Output the [X, Y] coordinate of the center of the cell containing the given text.  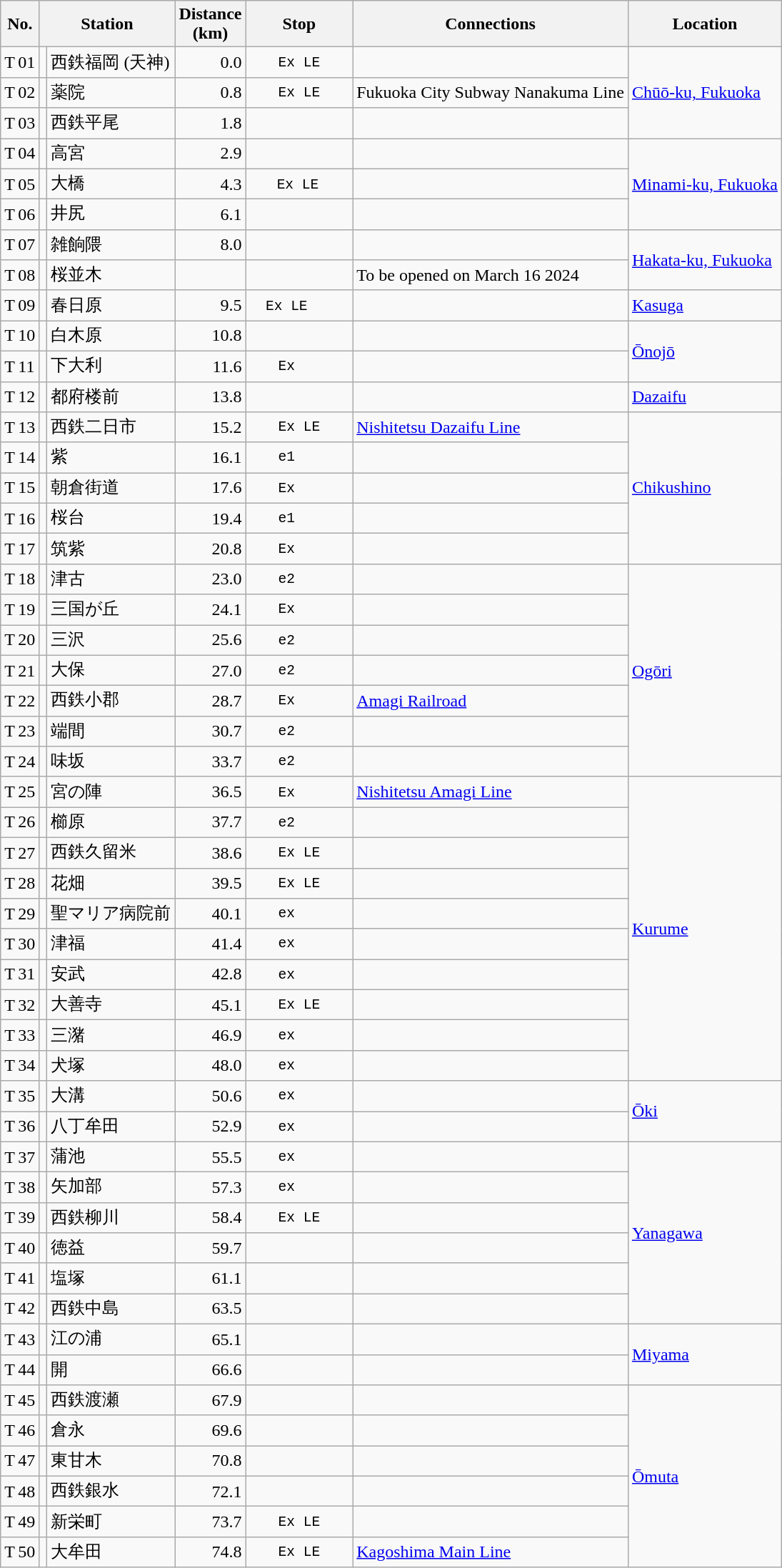
津福 [111, 944]
T 25 [20, 792]
下大利 [111, 366]
大溝 [111, 1096]
65.1 [210, 1339]
63.5 [210, 1309]
24.1 [210, 610]
Kurume [704, 929]
江の浦 [111, 1339]
桜並木 [111, 276]
67.9 [210, 1400]
13.8 [210, 397]
朝倉街道 [111, 489]
T 03 [20, 123]
Ogōri [704, 670]
大牟田 [111, 1552]
70.8 [210, 1462]
2.9 [210, 154]
48.0 [210, 1066]
69.6 [210, 1430]
西鉄久留米 [111, 853]
T 43 [20, 1339]
西鉄銀水 [111, 1492]
Nishitetsu Dazaifu Line [491, 427]
井尻 [111, 214]
Chikushino [704, 489]
Ōmuta [704, 1476]
0.8 [210, 93]
T 13 [20, 427]
T 14 [20, 457]
T 04 [20, 154]
T 37 [20, 1157]
40.1 [210, 914]
新栄町 [111, 1522]
74.8 [210, 1552]
27.0 [210, 670]
30.7 [210, 731]
25.6 [210, 640]
Amagi Railroad [491, 701]
Hakata-ku, Fukuoka [704, 260]
T 38 [20, 1187]
雑餉隈 [111, 244]
T 18 [20, 579]
38.6 [210, 853]
花畑 [111, 883]
4.3 [210, 184]
津古 [111, 579]
Yanagawa [704, 1233]
T 46 [20, 1430]
6.1 [210, 214]
西鉄小郡 [111, 701]
T 50 [20, 1552]
西鉄平尾 [111, 123]
T 09 [20, 306]
Miyama [704, 1354]
Minami-ku, Fukuoka [704, 184]
T 17 [20, 549]
T 21 [20, 670]
西鉄二日市 [111, 427]
Kagoshima Main Line [491, 1552]
大橋 [111, 184]
0.0 [210, 63]
T 49 [20, 1522]
17.6 [210, 489]
73.7 [210, 1522]
23.0 [210, 579]
聖マリア病院前 [111, 914]
11.6 [210, 366]
45.1 [210, 1004]
15.2 [210, 427]
T 01 [20, 63]
T 28 [20, 883]
42.8 [210, 974]
T 15 [20, 489]
西鉄中島 [111, 1309]
白木原 [111, 336]
端間 [111, 731]
46.9 [210, 1036]
59.7 [210, 1249]
T 26 [20, 823]
T 47 [20, 1462]
Location [704, 24]
T 29 [20, 914]
10.8 [210, 336]
58.4 [210, 1217]
T 27 [20, 853]
16.1 [210, 457]
西鉄柳川 [111, 1217]
61.1 [210, 1279]
T 31 [20, 974]
三潴 [111, 1036]
春日原 [111, 306]
50.6 [210, 1096]
37.7 [210, 823]
薬院 [111, 93]
八丁牟田 [111, 1127]
高宮 [111, 154]
T 32 [20, 1004]
T 07 [20, 244]
都府楼前 [111, 397]
T 35 [20, 1096]
蒲池 [111, 1157]
T 23 [20, 731]
T 22 [20, 701]
宮の陣 [111, 792]
紫 [111, 457]
T 19 [20, 610]
櫛原 [111, 823]
T 42 [20, 1309]
T 34 [20, 1066]
T 40 [20, 1249]
東甘木 [111, 1462]
52.9 [210, 1127]
Connections [491, 24]
西鉄渡瀬 [111, 1400]
To be opened on March 16 2024 [491, 276]
T 45 [20, 1400]
T 41 [20, 1279]
味坂 [111, 761]
T 05 [20, 184]
Distance(km) [210, 24]
Dazaifu [704, 397]
徳益 [111, 1249]
Kasuga [704, 306]
大保 [111, 670]
20.8 [210, 549]
三国が丘 [111, 610]
Fukuoka City Subway Nanakuma Line [491, 93]
T 06 [20, 214]
T 24 [20, 761]
T 30 [20, 944]
57.3 [210, 1187]
T 12 [20, 397]
T 11 [20, 366]
Nishitetsu Amagi Line [491, 792]
筑紫 [111, 549]
55.5 [210, 1157]
桜台 [111, 519]
三沢 [111, 640]
72.1 [210, 1492]
41.4 [210, 944]
9.5 [210, 306]
36.5 [210, 792]
8.0 [210, 244]
西鉄福岡 (天神) [111, 63]
開 [111, 1370]
Ōnojō [704, 351]
T 10 [20, 336]
倉永 [111, 1430]
Chūō-ku, Fukuoka [704, 93]
66.6 [210, 1370]
1.8 [210, 123]
39.5 [210, 883]
安武 [111, 974]
T 36 [20, 1127]
Stop [299, 24]
28.7 [210, 701]
19.4 [210, 519]
T 48 [20, 1492]
T 20 [20, 640]
No. [20, 24]
T 16 [20, 519]
塩塚 [111, 1279]
矢加部 [111, 1187]
犬塚 [111, 1066]
T 08 [20, 276]
Station [107, 24]
Ōki [704, 1112]
T 02 [20, 93]
T 44 [20, 1370]
大善寺 [111, 1004]
T 33 [20, 1036]
33.7 [210, 761]
T 39 [20, 1217]
